Search for the cell housing the specified text and yield its [x, y] center coordinate. 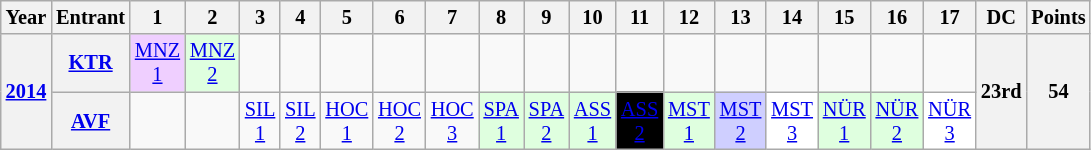
KTR [90, 63]
SIL1 [260, 121]
11 [640, 17]
Year [26, 17]
ASS1 [592, 121]
3 [260, 17]
SPA2 [546, 121]
HOC1 [346, 121]
6 [400, 17]
17 [950, 17]
13 [741, 17]
AVF [90, 121]
MST3 [792, 121]
HOC2 [400, 121]
DC [1001, 17]
MST2 [741, 121]
14 [792, 17]
8 [502, 17]
4 [300, 17]
NÜR2 [898, 121]
HOC3 [452, 121]
5 [346, 17]
9 [546, 17]
MNZ2 [212, 63]
MNZ1 [158, 63]
NÜR1 [844, 121]
23rd [1001, 92]
SPA1 [502, 121]
16 [898, 17]
Points [1058, 17]
NÜR3 [950, 121]
MST1 [689, 121]
1 [158, 17]
7 [452, 17]
12 [689, 17]
2 [212, 17]
15 [844, 17]
2014 [26, 92]
SIL2 [300, 121]
Entrant [90, 17]
54 [1058, 92]
ASS2 [640, 121]
10 [592, 17]
